Capture the cell that displays the provided text and extract its (x, y) central coordinate. 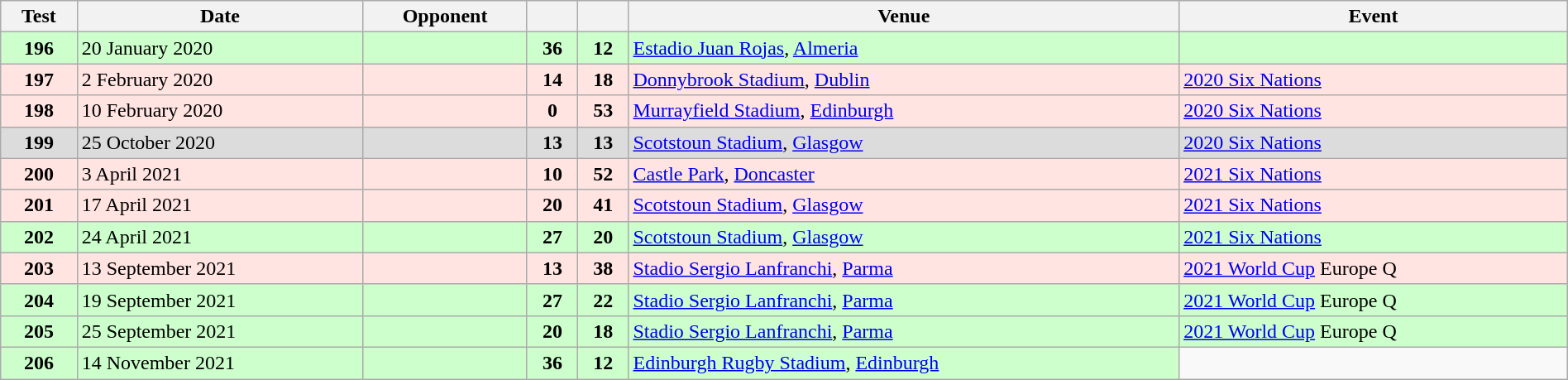
24 April 2021 (220, 237)
25 October 2020 (220, 142)
38 (604, 268)
19 September 2021 (220, 300)
41 (604, 205)
13 September 2021 (220, 268)
14 (552, 79)
0 (552, 111)
10 (552, 174)
205 (39, 331)
Date (220, 17)
200 (39, 174)
2 February 2020 (220, 79)
53 (604, 111)
Castle Park, Doncaster (904, 174)
206 (39, 363)
Test (39, 17)
196 (39, 48)
204 (39, 300)
52 (604, 174)
10 February 2020 (220, 111)
14 November 2021 (220, 363)
22 (604, 300)
Donnybrook Stadium, Dublin (904, 79)
201 (39, 205)
Event (1374, 17)
Edinburgh Rugby Stadium, Edinburgh (904, 363)
198 (39, 111)
Opponent (445, 17)
197 (39, 79)
25 September 2021 (220, 331)
Venue (904, 17)
202 (39, 237)
20 January 2020 (220, 48)
17 April 2021 (220, 205)
203 (39, 268)
3 April 2021 (220, 174)
Murrayfield Stadium, Edinburgh (904, 111)
Estadio Juan Rojas, Almeria (904, 48)
199 (39, 142)
